Pinpoint the cell where the given text exists, returning its (X, Y) midpoint coordinate. 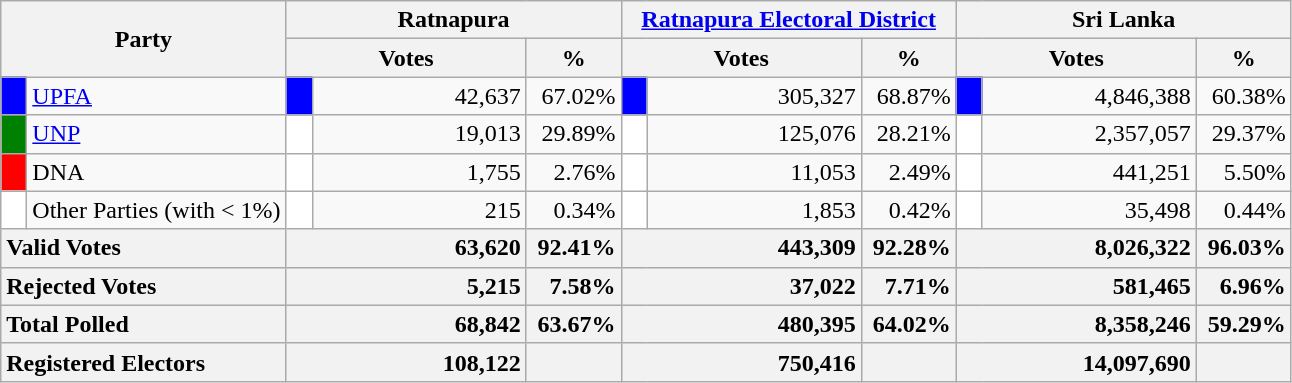
2.49% (908, 172)
Party (144, 39)
305,327 (754, 96)
35,498 (1089, 210)
Ratnapura Electoral District (788, 20)
0.34% (574, 210)
19,013 (419, 134)
8,358,246 (1076, 324)
92.41% (574, 248)
Total Polled (144, 324)
37,022 (741, 286)
Sri Lanka (1124, 20)
29.37% (1244, 134)
64.02% (908, 324)
125,076 (754, 134)
96.03% (1244, 248)
28.21% (908, 134)
59.29% (1244, 324)
0.44% (1244, 210)
63,620 (406, 248)
67.02% (574, 96)
14,097,690 (1076, 362)
Valid Votes (144, 248)
68.87% (908, 96)
11,053 (754, 172)
68,842 (406, 324)
2,357,057 (1089, 134)
1,853 (754, 210)
2.76% (574, 172)
Ratnapura (454, 20)
215 (419, 210)
63.67% (574, 324)
7.71% (908, 286)
Other Parties (with < 1%) (156, 210)
581,465 (1076, 286)
Rejected Votes (144, 286)
108,122 (406, 362)
1,755 (419, 172)
7.58% (574, 286)
29.89% (574, 134)
5.50% (1244, 172)
60.38% (1244, 96)
443,309 (741, 248)
Registered Electors (144, 362)
UNP (156, 134)
92.28% (908, 248)
480,395 (741, 324)
DNA (156, 172)
6.96% (1244, 286)
0.42% (908, 210)
UPFA (156, 96)
8,026,322 (1076, 248)
4,846,388 (1089, 96)
42,637 (419, 96)
5,215 (406, 286)
750,416 (741, 362)
441,251 (1089, 172)
